Provide the [x, y] coordinate of the cell's center where the given text is located.  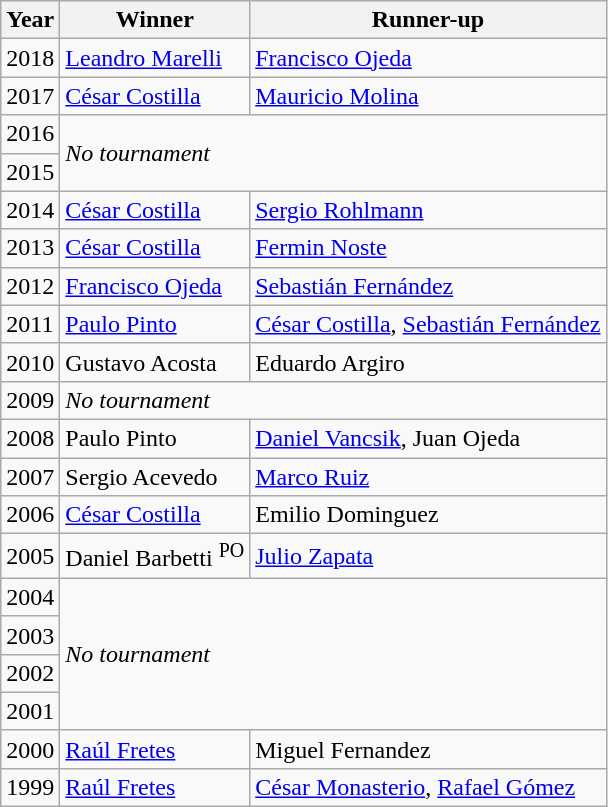
2016 [30, 134]
Julio Zapata [428, 556]
2008 [30, 438]
2014 [30, 210]
2010 [30, 362]
2012 [30, 286]
César Costilla, Sebastián Fernández [428, 324]
Runner-up [428, 20]
César Monasterio, Rafael Gómez [428, 787]
2007 [30, 477]
2001 [30, 711]
Year [30, 20]
Sergio Acevedo [155, 477]
2018 [30, 58]
Marco Ruiz [428, 477]
Emilio Dominguez [428, 515]
2015 [30, 172]
2017 [30, 96]
2013 [30, 248]
Daniel Barbetti PO [155, 556]
Mauricio Molina [428, 96]
2002 [30, 673]
2009 [30, 400]
Eduardo Argiro [428, 362]
1999 [30, 787]
2011 [30, 324]
2003 [30, 635]
Fermin Noste [428, 248]
2004 [30, 597]
2006 [30, 515]
Leandro Marelli [155, 58]
Sergio Rohlmann [428, 210]
Winner [155, 20]
2000 [30, 749]
Gustavo Acosta [155, 362]
2005 [30, 556]
Sebastián Fernández [428, 286]
Daniel Vancsik, Juan Ojeda [428, 438]
Miguel Fernandez [428, 749]
